Return the [x, y] coordinate for the center point of the cell that contains the specified text.  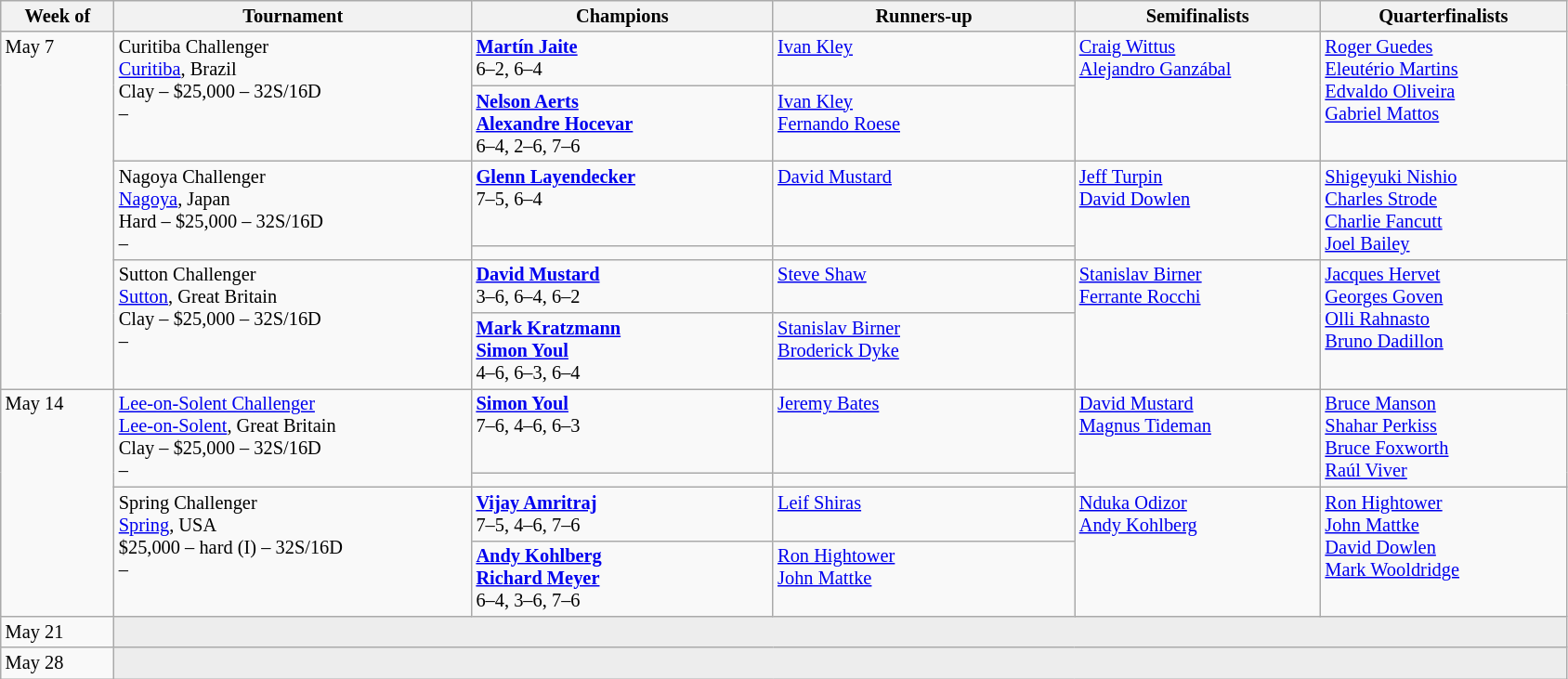
May 21 [58, 632]
Jeremy Bates [923, 430]
Champions [622, 16]
David Mustard [923, 202]
Ivan Kley Fernando Roese [923, 124]
Runners-up [923, 16]
Mark Kratzmann Simon Youl4–6, 6–3, 6–4 [622, 351]
Stanislav Birner Ferrante Rocchi [1198, 323]
Jacques Hervet Georges Goven Olli Rahnasto Bruno Dadillon [1444, 323]
Steve Shaw [923, 286]
May 14 [58, 502]
Andy Kohlberg Richard Meyer6–4, 3–6, 7–6 [622, 579]
Curitiba Challenger Curitiba, BrazilClay – $25,000 – 32S/16D – [294, 97]
Roger Guedes Eleutério Martins Edvaldo Oliveira Gabriel Mattos [1444, 97]
Craig Wittus Alejandro Ganzábal [1198, 97]
Quarterfinalists [1444, 16]
Ivan Kley [923, 59]
Bruce Manson Shahar Perkiss Bruce Foxworth Raúl Viver [1444, 437]
Simon Youl 7–6, 4–6, 6–3 [622, 430]
Martín Jaite 6–2, 6–4 [622, 59]
Jeff Turpin David Dowlen [1198, 210]
May 28 [58, 663]
Vijay Amritraj 7–5, 4–6, 7–6 [622, 514]
Ron Hightower John Mattke David Dowlen Mark Wooldridge [1444, 552]
Week of [58, 16]
Semifinalists [1198, 16]
Nduka Odizor Andy Kohlberg [1198, 552]
Shigeyuki Nishio Charles Strode Charlie Fancutt Joel Bailey [1444, 210]
Tournament [294, 16]
May 7 [58, 210]
David Mustard Magnus Tideman [1198, 437]
Lee-on-Solent Challenger Lee-on-Solent, Great BritainClay – $25,000 – 32S/16D – [294, 437]
Stanislav Birner Broderick Dyke [923, 351]
Nelson Aerts Alexandre Hocevar6–4, 2–6, 7–6 [622, 124]
David Mustard 3–6, 6–4, 6–2 [622, 286]
Ron Hightower John Mattke [923, 579]
Leif Shiras [923, 514]
Spring Challenger Spring, USA$25,000 – hard (I) – 32S/16D – [294, 552]
Glenn Layendecker 7–5, 6–4 [622, 202]
Sutton Challenger Sutton, Great BritainClay – $25,000 – 32S/16D – [294, 323]
Nagoya Challenger Nagoya, JapanHard – $25,000 – 32S/16D – [294, 210]
